Find where the given text appears and provide that cell's center as [X, Y] coordinate. 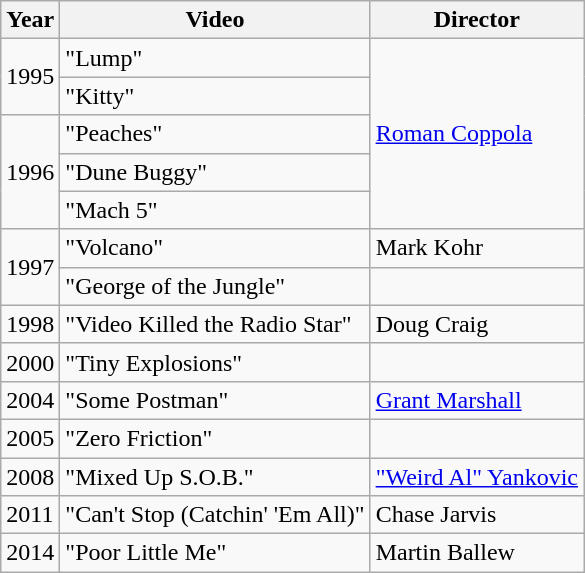
"Can't Stop (Catchin' 'Em All)" [215, 515]
2004 [30, 400]
"Volcano" [215, 248]
1997 [30, 267]
Doug Craig [476, 324]
Mark Kohr [476, 248]
2008 [30, 477]
Martin Ballew [476, 553]
"Dune Buggy" [215, 172]
"Weird Al" Yankovic [476, 477]
"Mach 5" [215, 210]
1998 [30, 324]
Year [30, 20]
2000 [30, 362]
"Video Killed the Radio Star" [215, 324]
"Tiny Explosions" [215, 362]
"George of the Jungle" [215, 286]
Director [476, 20]
2011 [30, 515]
Roman Coppola [476, 134]
Grant Marshall [476, 400]
"Lump" [215, 58]
1996 [30, 172]
"Poor Little Me" [215, 553]
Chase Jarvis [476, 515]
"Some Postman" [215, 400]
1995 [30, 77]
"Mixed Up S.O.B." [215, 477]
2005 [30, 438]
2014 [30, 553]
"Peaches" [215, 134]
"Zero Friction" [215, 438]
"Kitty" [215, 96]
Video [215, 20]
